Search for the cell housing the specified text and yield its [x, y] center coordinate. 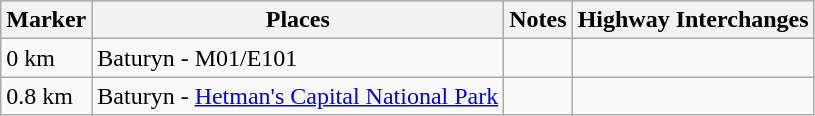
Notes [538, 20]
Baturyn - Hetman's Capital National Park [298, 96]
Places [298, 20]
Baturyn - M01/E101 [298, 58]
0 km [46, 58]
Highway Interchanges [693, 20]
0.8 km [46, 96]
Marker [46, 20]
